Identify which cell holds the provided text, then report its (X, Y) central coordinate. 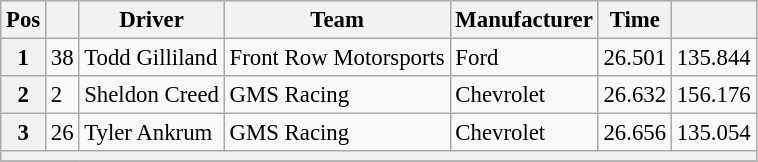
156.176 (714, 95)
26.656 (634, 133)
Tyler Ankrum (152, 133)
26.632 (634, 95)
135.844 (714, 58)
Pos (24, 20)
Manufacturer (524, 20)
Sheldon Creed (152, 95)
Team (337, 20)
Todd Gilliland (152, 58)
Ford (524, 58)
135.054 (714, 133)
1 (24, 58)
38 (62, 58)
26.501 (634, 58)
26 (62, 133)
Time (634, 20)
Driver (152, 20)
Front Row Motorsports (337, 58)
3 (24, 133)
